Provide the (x, y) coordinate of the cell's center where the given text is located.  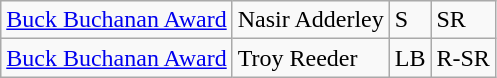
Troy Reeder (310, 58)
S (410, 20)
LB (410, 58)
SR (463, 20)
Nasir Adderley (310, 20)
R-SR (463, 58)
